Find where the given text appears and provide that cell's center as (x, y) coordinate. 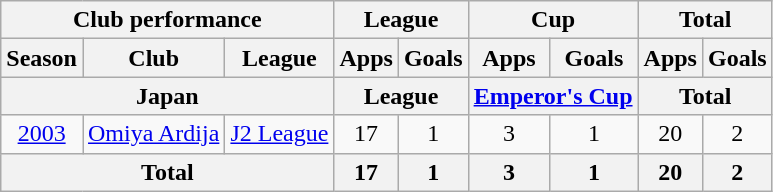
Club (153, 58)
Club performance (168, 20)
Emperor's Cup (553, 96)
2003 (42, 134)
Omiya Ardija (153, 134)
Season (42, 58)
J2 League (280, 134)
Japan (168, 96)
Cup (553, 20)
